Identify which cell holds the provided text, then report its [x, y] central coordinate. 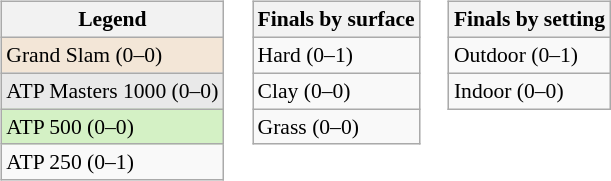
Clay (0–0) [336, 91]
Legend [112, 20]
Hard (0–1) [336, 55]
Grand Slam (0–0) [112, 55]
ATP 250 (0–1) [112, 162]
Indoor (0–0) [530, 91]
ATP 500 (0–0) [112, 127]
Grass (0–0) [336, 127]
Outdoor (0–1) [530, 55]
ATP Masters 1000 (0–0) [112, 91]
Finals by setting [530, 20]
Finals by surface [336, 20]
